Search for the cell housing the specified text and yield its [x, y] center coordinate. 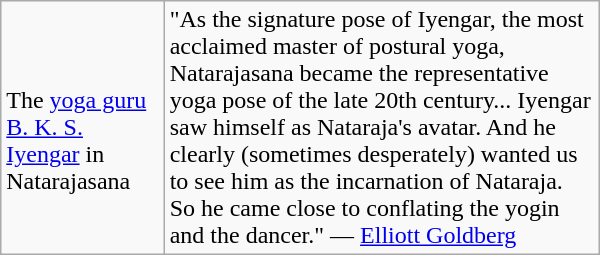
The yoga guru B. K. S. Iyengar in Natarajasana [82, 128]
